Return [x, y] of the center of cell containing provided text 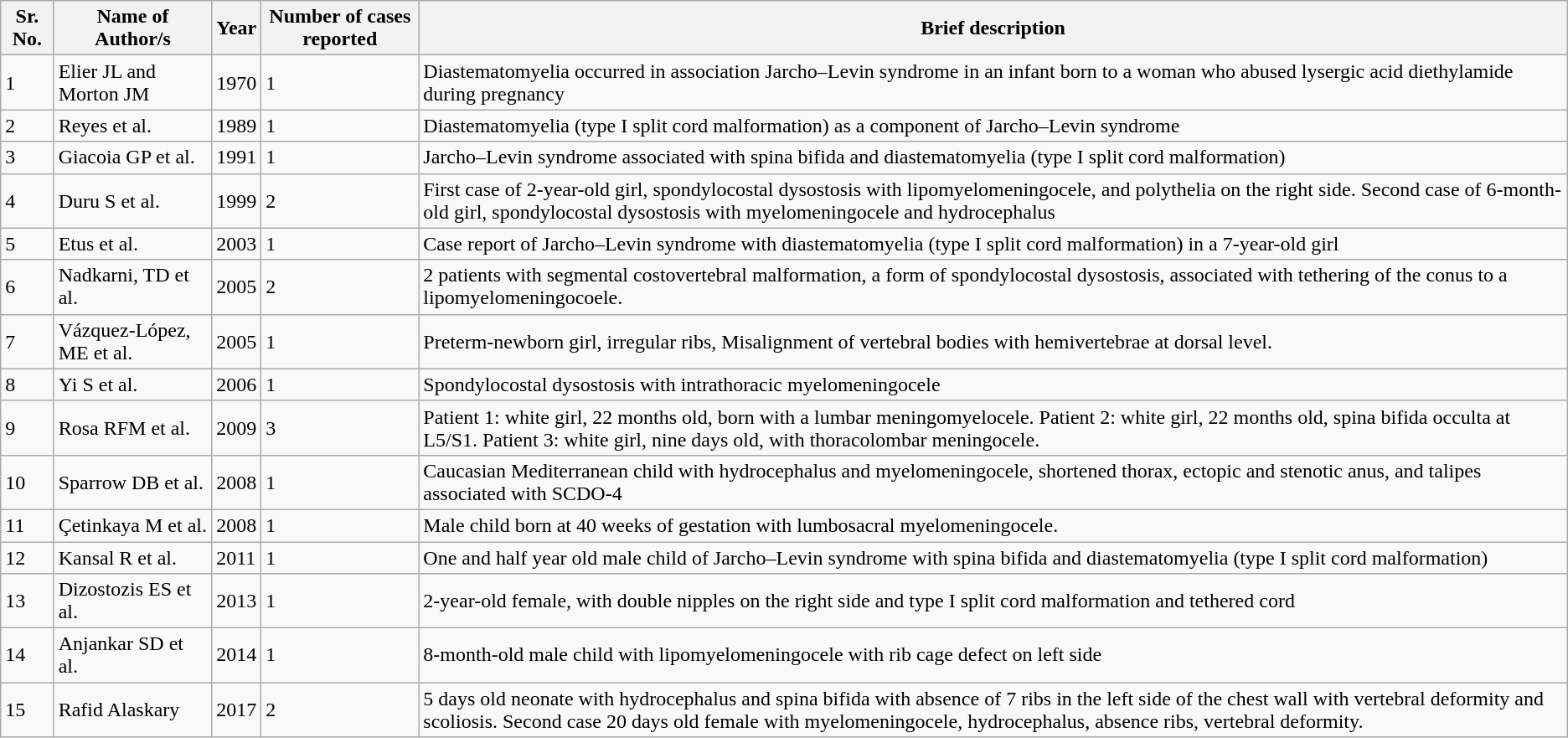
8-month-old male child with lipomyelomeningocele with rib cage defect on left side [993, 655]
Reyes et al. [132, 126]
15 [27, 710]
Diastematomyelia occurred in association Jarcho–Levin syndrome in an infant born to a woman who abused lysergic acid diethylamide during pregnancy [993, 82]
Sr. No. [27, 28]
One and half year old male child of Jarcho–Levin syndrome with spina bifida and diastematomyelia (type I split cord malformation) [993, 557]
Brief description [993, 28]
1989 [236, 126]
1970 [236, 82]
2011 [236, 557]
13 [27, 601]
Case report of Jarcho–Levin syndrome with diastematomyelia (type I split cord malformation) in a 7-year-old girl [993, 244]
Elier JL and Morton JM [132, 82]
Nadkarni, TD et al. [132, 286]
1999 [236, 201]
Dizostozis ES et al. [132, 601]
7 [27, 342]
9 [27, 427]
Preterm-newborn girl, irregular ribs, Misalignment of vertebral bodies with hemivertebrae at dorsal level. [993, 342]
Çetinkaya M et al. [132, 525]
6 [27, 286]
Year [236, 28]
2017 [236, 710]
Rosa RFM et al. [132, 427]
2-year-old female, with double nipples on the right side and type I split cord malformation and tethered cord [993, 601]
2013 [236, 601]
14 [27, 655]
5 [27, 244]
Etus et al. [132, 244]
Jarcho–Levin syndrome associated with spina bifida and diastematomyelia (type I split cord malformation) [993, 157]
2014 [236, 655]
Giacoia GP et al. [132, 157]
10 [27, 483]
Number of cases reported [340, 28]
Duru S et al. [132, 201]
4 [27, 201]
Diastematomyelia (type I split cord malformation) as a component of Jarcho–Levin syndrome [993, 126]
2006 [236, 384]
12 [27, 557]
8 [27, 384]
Anjankar SD et al. [132, 655]
Rafid Alaskary [132, 710]
2009 [236, 427]
Spondylocostal dysostosis with intrathoracic myelomeningocele [993, 384]
2003 [236, 244]
Kansal R et al. [132, 557]
Vázquez-López, ME et al. [132, 342]
Name of Author/s [132, 28]
Male child born at 40 weeks of gestation with lumbosacral myelomeningocele. [993, 525]
Sparrow DB et al. [132, 483]
Yi S et al. [132, 384]
1991 [236, 157]
11 [27, 525]
